Find where the given text appears and provide that cell's center as (x, y) coordinate. 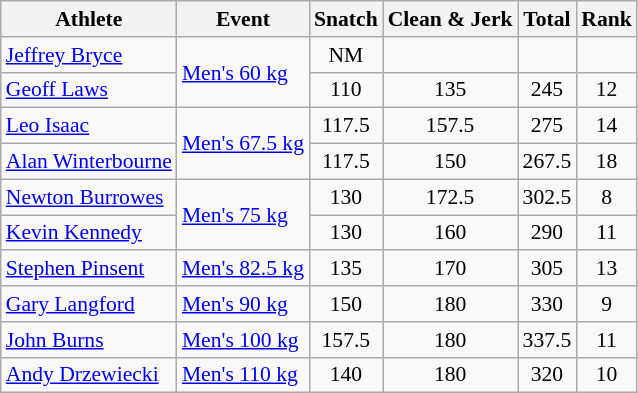
Kevin Kennedy (89, 233)
Gary Langford (89, 304)
267.5 (548, 162)
305 (548, 269)
140 (346, 375)
Jeffrey Bryce (89, 55)
170 (450, 269)
110 (346, 90)
14 (606, 126)
290 (548, 233)
Alan Winterbourne (89, 162)
12 (606, 90)
Stephen Pinsent (89, 269)
302.5 (548, 197)
NM (346, 55)
Men's 110 kg (243, 375)
13 (606, 269)
Men's 75 kg (243, 214)
Snatch (346, 19)
Men's 67.5 kg (243, 144)
172.5 (450, 197)
John Burns (89, 340)
Clean & Jerk (450, 19)
Men's 90 kg (243, 304)
330 (548, 304)
9 (606, 304)
8 (606, 197)
320 (548, 375)
Event (243, 19)
Rank (606, 19)
10 (606, 375)
160 (450, 233)
18 (606, 162)
245 (548, 90)
Men's 60 kg (243, 72)
Andy Drzewiecki (89, 375)
Newton Burrowes (89, 197)
337.5 (548, 340)
Men's 82.5 kg (243, 269)
Geoff Laws (89, 90)
Athlete (89, 19)
Leo Isaac (89, 126)
275 (548, 126)
Total (548, 19)
Men's 100 kg (243, 340)
